Output the (X, Y) coordinate of the center of the cell containing the given text.  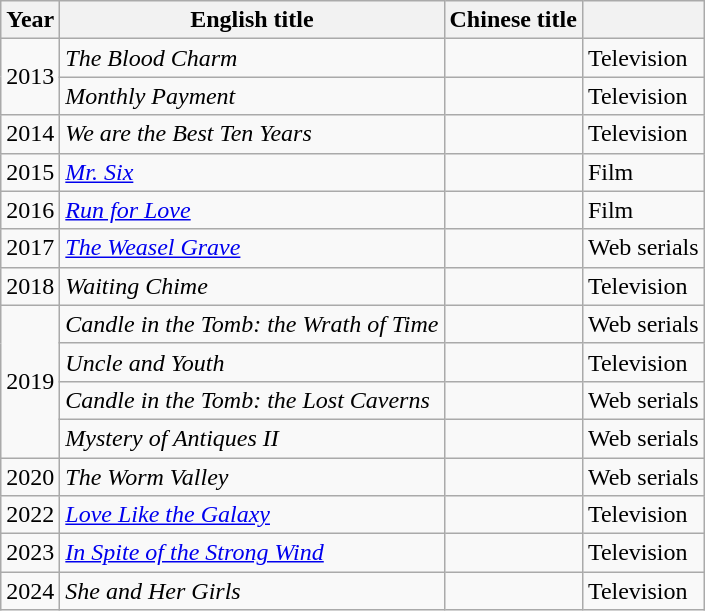
2016 (30, 210)
The Weasel Grave (252, 248)
2015 (30, 172)
Monthly Payment (252, 96)
Waiting Chime (252, 286)
Candle in the Tomb: the Wrath of Time (252, 324)
The Worm Valley (252, 477)
Year (30, 20)
Chinese title (513, 20)
Uncle and Youth (252, 362)
2019 (30, 381)
2020 (30, 477)
Mystery of Antiques II (252, 438)
Run for Love (252, 210)
2013 (30, 77)
She and Her Girls (252, 591)
English title (252, 20)
2014 (30, 134)
Mr. Six (252, 172)
The Blood Charm (252, 58)
Candle in the Tomb: the Lost Caverns (252, 400)
2023 (30, 553)
We are the Best Ten Years (252, 134)
Love Like the Galaxy (252, 515)
2017 (30, 248)
2018 (30, 286)
2022 (30, 515)
2024 (30, 591)
In Spite of the Strong Wind (252, 553)
